Provide the [x, y] coordinate of the cell's center where the given text is located.  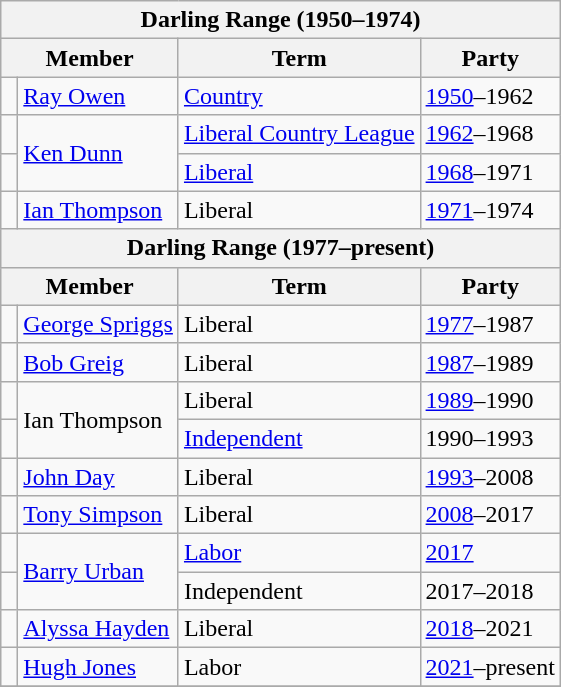
1971–1974 [490, 210]
John Day [98, 477]
Bob Greig [98, 362]
2021–present [490, 667]
Barry Urban [98, 572]
2018–2021 [490, 629]
1993–2008 [490, 477]
1950–1962 [490, 96]
George Spriggs [98, 324]
1987–1989 [490, 362]
Tony Simpson [98, 515]
Ray Owen [98, 96]
Alyssa Hayden [98, 629]
Darling Range (1977–present) [281, 248]
Darling Range (1950–1974) [281, 20]
1968–1971 [490, 172]
Country [299, 96]
2008–2017 [490, 515]
Hugh Jones [98, 667]
Ken Dunn [98, 153]
1962–1968 [490, 134]
1990–1993 [490, 438]
2017–2018 [490, 591]
Liberal Country League [299, 134]
1989–1990 [490, 400]
1977–1987 [490, 324]
2017 [490, 553]
